Pinpoint the cell where the given text exists, returning its (X, Y) midpoint coordinate. 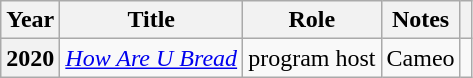
Notes (420, 20)
program host (312, 58)
How Are U Bread (152, 58)
Year (30, 20)
2020 (30, 58)
Cameo (420, 58)
Title (152, 20)
Role (312, 20)
